Search for the cell housing the specified text and yield its (x, y) center coordinate. 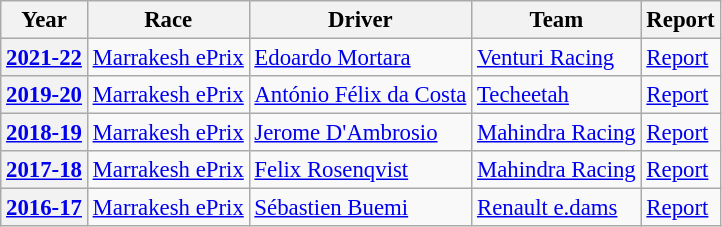
Year (44, 20)
António Félix da Costa (360, 95)
2018-19 (44, 133)
2019-20 (44, 95)
Race (168, 20)
Edoardo Mortara (360, 58)
Techeetah (556, 95)
Venturi Racing (556, 58)
Team (556, 20)
2016-17 (44, 208)
2021-22 (44, 58)
Renault e.dams (556, 208)
Jerome D'Ambrosio (360, 133)
Sébastien Buemi (360, 208)
2017-18 (44, 170)
Felix Rosenqvist (360, 170)
Driver (360, 20)
